Capture the cell that displays the provided text and extract its [x, y] central coordinate. 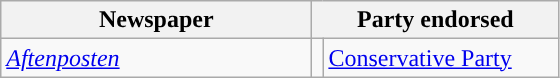
Newspaper [156, 20]
Aftenposten [156, 58]
Party endorsed [436, 20]
Conservative Party [441, 58]
